Locate the cell with the specified text and output its (X, Y) center coordinate. 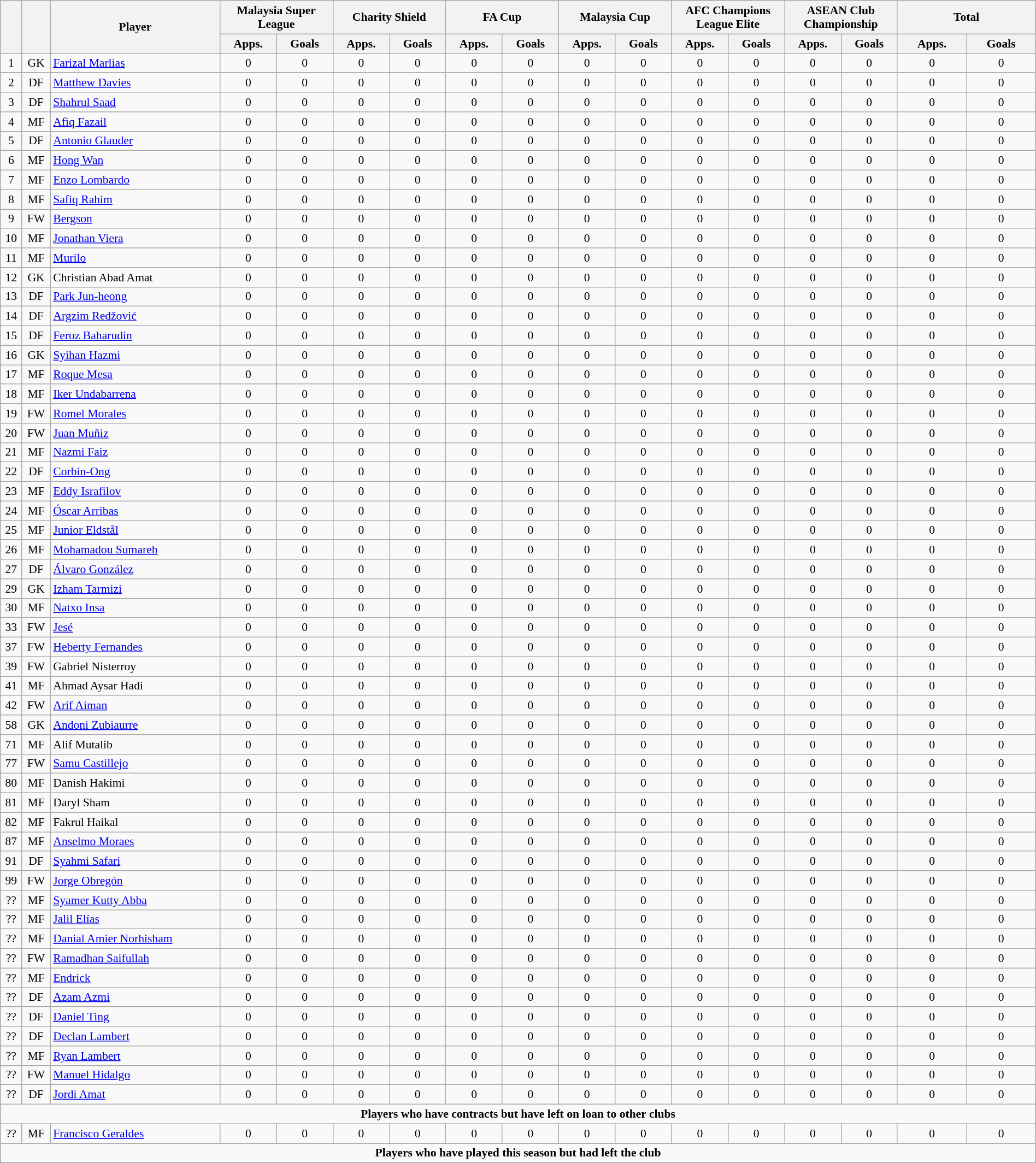
Óscar Arribas (135, 511)
81 (11, 803)
5 (11, 141)
Total (966, 17)
Syahmi Safari (135, 861)
Syihan Hazmi (135, 355)
AFC Champions League Elite (728, 17)
Daniel Ting (135, 1017)
91 (11, 861)
71 (11, 745)
19 (11, 414)
Endrick (135, 978)
Jonathan Viera (135, 239)
Nazmi Faiz (135, 452)
Álvaro González (135, 569)
Shahrul Saad (135, 102)
Mohamadou Sumareh (135, 550)
Romel Morales (135, 414)
27 (11, 569)
Feroz Baharudin (135, 336)
Andoni Zubiaurre (135, 725)
10 (11, 239)
24 (11, 511)
Matthew Davies (135, 83)
Natxo Insa (135, 608)
Corbin-Ong (135, 472)
21 (11, 452)
Jorge Obregón (135, 881)
Daryl Sham (135, 803)
99 (11, 881)
Anselmo Moraes (135, 842)
58 (11, 725)
33 (11, 628)
Juan Muñiz (135, 433)
Azam Azmi (135, 997)
14 (11, 316)
Iker Undabarrena (135, 394)
Players who have played this season but had left the club (518, 1153)
Park Jun-heong (135, 297)
Declan Lambert (135, 1036)
18 (11, 394)
FA Cup (503, 17)
22 (11, 472)
82 (11, 822)
Danish Hakimi (135, 783)
20 (11, 433)
Christian Abad Amat (135, 278)
Manuel Hidalgo (135, 1075)
Players who have contracts but have left on loan to other clubs (518, 1114)
Roque Mesa (135, 375)
15 (11, 336)
Argzim Redžović (135, 316)
16 (11, 355)
9 (11, 219)
37 (11, 647)
Charity Shield (389, 17)
Heberty Fernandes (135, 647)
Malaysia Cup (615, 17)
Hong Wan (135, 161)
80 (11, 783)
Gabriel Nisterroy (135, 666)
11 (11, 258)
2 (11, 83)
Syamer Kutty Abba (135, 900)
13 (11, 297)
Murilo (135, 258)
8 (11, 199)
Junior Eldstål (135, 530)
12 (11, 278)
Fakrul Haikal (135, 822)
Arif Aiman (135, 706)
29 (11, 589)
26 (11, 550)
Enzo Lombardo (135, 180)
Afiq Fazail (135, 122)
39 (11, 666)
Bergson (135, 219)
1 (11, 63)
23 (11, 492)
Ryan Lambert (135, 1056)
Jesé (135, 628)
25 (11, 530)
Izham Tarmizi (135, 589)
Ahmad Aysar Hadi (135, 686)
Eddy Israfilov (135, 492)
42 (11, 706)
7 (11, 180)
Samu Castillejo (135, 764)
Player (135, 27)
ASEAN Club Championship (841, 17)
Safiq Rahim (135, 199)
6 (11, 161)
3 (11, 102)
Francisco Geraldes (135, 1134)
41 (11, 686)
Farizal Marlias (135, 63)
77 (11, 764)
Antonio Glauder (135, 141)
Malaysia Super League (276, 17)
Jalil Elías (135, 919)
17 (11, 375)
Jordi Amat (135, 1095)
30 (11, 608)
87 (11, 842)
4 (11, 122)
Ramadhan Saifullah (135, 959)
Alif Mutalib (135, 745)
Danial Amier Norhisham (135, 939)
